From the cell containing the given text, extract its center point as (X, Y) coordinate. 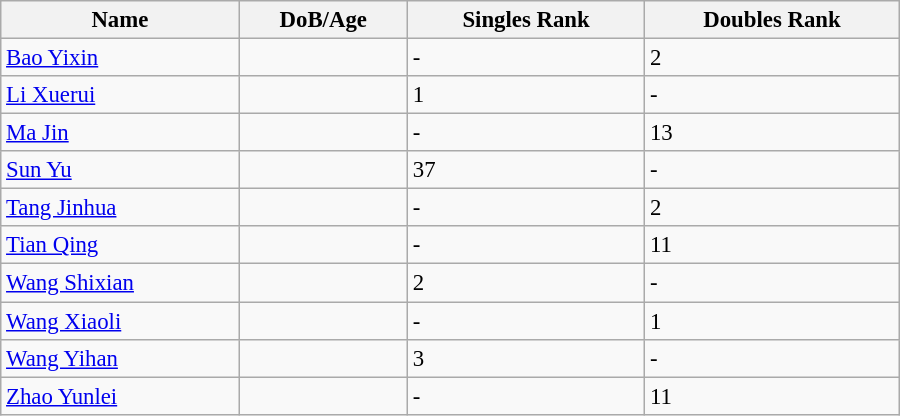
Zhao Yunlei (120, 396)
Ma Jin (120, 133)
DoB/Age (323, 20)
Wang Yihan (120, 358)
Name (120, 20)
Singles Rank (526, 20)
Doubles Rank (772, 20)
37 (526, 170)
3 (526, 358)
Tian Qing (120, 245)
Sun Yu (120, 170)
Wang Shixian (120, 283)
Li Xuerui (120, 95)
Bao Yixin (120, 58)
13 (772, 133)
Wang Xiaoli (120, 321)
Tang Jinhua (120, 208)
